Identify which cell holds the provided text, then report its [x, y] central coordinate. 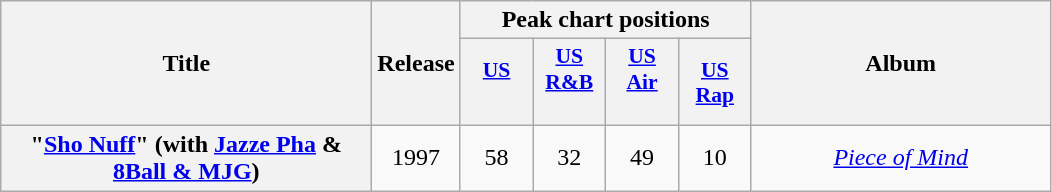
USAir [642, 82]
1997 [416, 158]
Title [186, 64]
10 [714, 158]
49 [642, 158]
Peak chart positions [606, 20]
USR&B [570, 82]
"Sho Nuff" (with Jazze Pha & 8Ball & MJG) [186, 158]
Release [416, 64]
58 [496, 158]
USRap [714, 82]
Album [900, 64]
US [496, 82]
Piece of Mind [900, 158]
32 [570, 158]
